Provide the (x, y) coordinate of the cell's center where the given text is located.  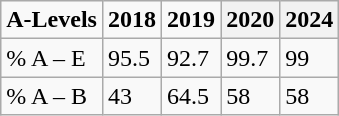
92.7 (192, 58)
99 (310, 58)
% A – E (52, 58)
2019 (192, 20)
2024 (310, 20)
43 (132, 96)
A-Levels (52, 20)
2020 (250, 20)
2018 (132, 20)
95.5 (132, 58)
99.7 (250, 58)
% A – B (52, 96)
64.5 (192, 96)
